Determine the (X, Y) coordinate at the center of the cell enclosing the given text.  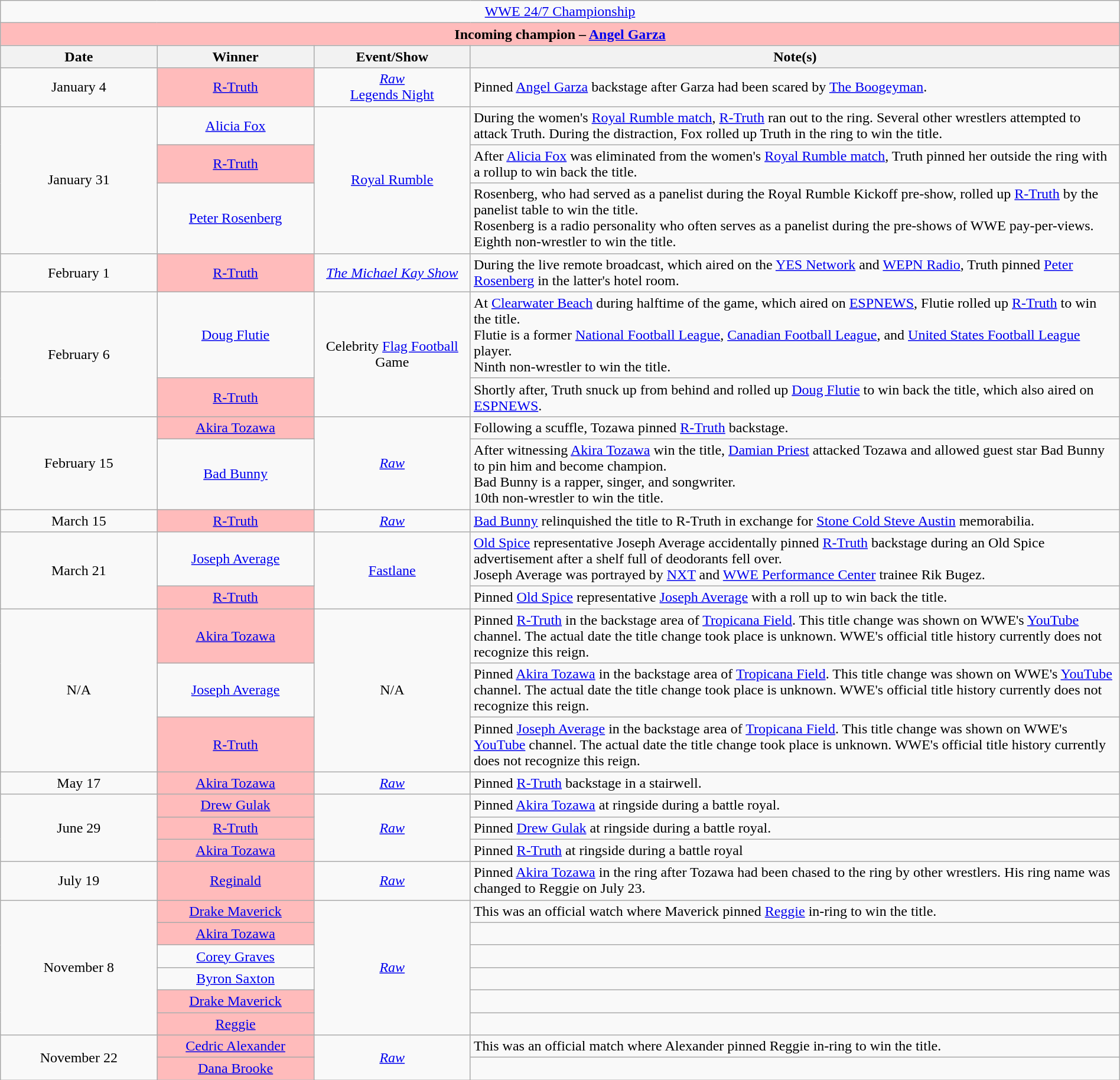
Reginald (235, 881)
November 22 (79, 1058)
Peter Rosenberg (235, 218)
Bad Bunny (235, 474)
January 4 (79, 87)
Incoming champion – Angel Garza (560, 34)
Fastlane (392, 570)
This was an official match where Alexander pinned Reggie in-ring to win the title. (795, 1046)
Pinned Drew Gulak at ringside during a battle royal. (795, 828)
The Michael Kay Show (392, 273)
May 17 (79, 783)
Event/Show (392, 57)
Date (79, 57)
Bad Bunny relinquished the title to R-Truth in exchange for Stone Cold Steve Austin memorabilia. (795, 520)
March 21 (79, 570)
This was an official watch where Maverick pinned Reggie in-ring to win the title. (795, 911)
RawLegends Night (392, 87)
July 19 (79, 881)
Byron Saxton (235, 978)
Pinned Akira Tozawa at ringside during a battle royal. (795, 805)
June 29 (79, 828)
Pinned R-Truth at ringside during a battle royal (795, 850)
Corey Graves (235, 956)
Doug Flutie (235, 335)
Shortly after, Truth snuck up from behind and rolled up Doug Flutie to win back the title, which also aired on ESPNEWS. (795, 397)
Pinned Akira Tozawa in the ring after Tozawa had been chased to the ring by other wrestlers. His ring name was changed to Reggie on July 23. (795, 881)
Royal Rumble (392, 180)
Dana Brooke (235, 1069)
Following a scuffle, Tozawa pinned R-Truth backstage. (795, 428)
Reggie (235, 1023)
Pinned Angel Garza backstage after Garza had been scared by The Boogeyman. (795, 87)
Pinned R-Truth backstage in a stairwell. (795, 783)
Winner (235, 57)
February 1 (79, 273)
After Alicia Fox was eliminated from the women's Royal Rumble match, Truth pinned her outside the ring with a rollup to win back the title. (795, 164)
Alicia Fox (235, 125)
March 15 (79, 520)
WWE 24/7 Championship (560, 12)
Drew Gulak (235, 805)
Note(s) (795, 57)
January 31 (79, 180)
Celebrity Flag Football Game (392, 354)
During the live remote broadcast, which aired on the YES Network and WEPN Radio, Truth pinned Peter Rosenberg in the latter's hotel room. (795, 273)
February 15 (79, 463)
November 8 (79, 967)
Cedric Alexander (235, 1046)
Pinned Old Spice representative Joseph Average with a roll up to win back the title. (795, 598)
February 6 (79, 354)
